Identify which cell holds the provided text, then report its (x, y) central coordinate. 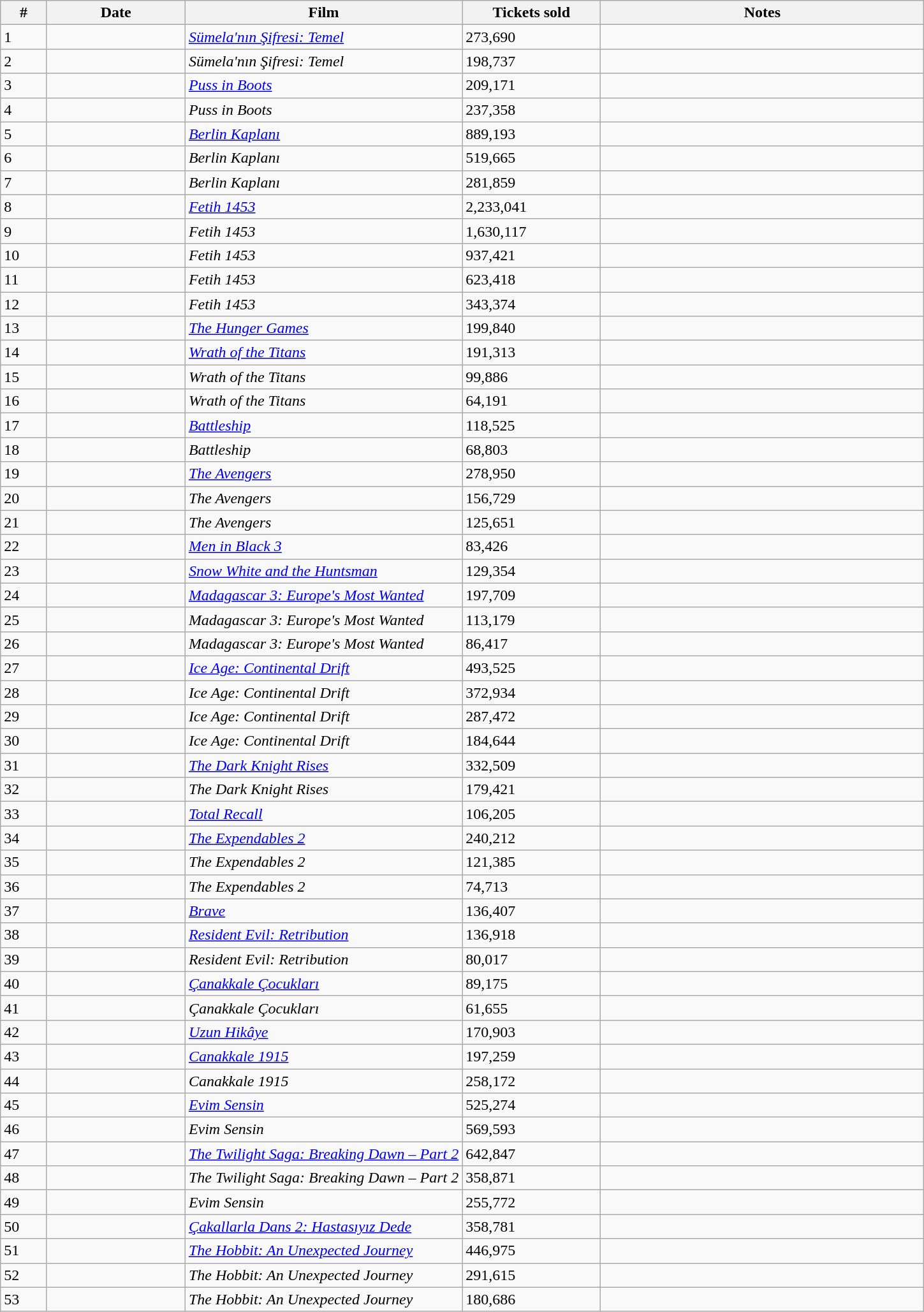
89,175 (532, 984)
3 (24, 85)
49 (24, 1202)
27 (24, 668)
623,418 (532, 279)
35 (24, 862)
156,729 (532, 498)
53 (24, 1299)
21 (24, 522)
2,233,041 (532, 207)
14 (24, 353)
13 (24, 328)
Notes (763, 13)
10 (24, 255)
74,713 (532, 887)
40 (24, 984)
2 (24, 61)
1,630,117 (532, 231)
197,709 (532, 595)
83,426 (532, 547)
42 (24, 1032)
# (24, 13)
24 (24, 595)
8 (24, 207)
46 (24, 1130)
106,205 (532, 814)
179,421 (532, 790)
258,172 (532, 1081)
291,615 (532, 1275)
32 (24, 790)
343,374 (532, 304)
1 (24, 37)
199,840 (532, 328)
4 (24, 110)
19 (24, 474)
209,171 (532, 85)
43 (24, 1056)
23 (24, 571)
36 (24, 887)
15 (24, 377)
937,421 (532, 255)
12 (24, 304)
237,358 (532, 110)
37 (24, 911)
11 (24, 279)
99,886 (532, 377)
20 (24, 498)
45 (24, 1105)
118,525 (532, 425)
278,950 (532, 474)
9 (24, 231)
136,918 (532, 935)
34 (24, 838)
358,871 (532, 1178)
48 (24, 1178)
332,509 (532, 765)
569,593 (532, 1130)
170,903 (532, 1032)
5 (24, 134)
255,772 (532, 1202)
493,525 (532, 668)
240,212 (532, 838)
198,737 (532, 61)
6 (24, 158)
64,191 (532, 401)
Tickets sold (532, 13)
129,354 (532, 571)
86,417 (532, 644)
Brave (323, 911)
Uzun Hikâye (323, 1032)
29 (24, 717)
41 (24, 1008)
281,859 (532, 182)
30 (24, 741)
Çakallarla Dans 2: Hastasıyız Dede (323, 1227)
52 (24, 1275)
28 (24, 692)
44 (24, 1081)
446,975 (532, 1251)
125,651 (532, 522)
372,934 (532, 692)
18 (24, 450)
273,690 (532, 37)
136,407 (532, 911)
31 (24, 765)
197,259 (532, 1056)
180,686 (532, 1299)
17 (24, 425)
121,385 (532, 862)
80,017 (532, 959)
50 (24, 1227)
Total Recall (323, 814)
51 (24, 1251)
16 (24, 401)
Date (116, 13)
358,781 (532, 1227)
33 (24, 814)
Men in Black 3 (323, 547)
47 (24, 1154)
889,193 (532, 134)
22 (24, 547)
61,655 (532, 1008)
25 (24, 619)
7 (24, 182)
519,665 (532, 158)
113,179 (532, 619)
26 (24, 644)
Snow White and the Huntsman (323, 571)
525,274 (532, 1105)
287,472 (532, 717)
191,313 (532, 353)
The Hunger Games (323, 328)
184,644 (532, 741)
68,803 (532, 450)
642,847 (532, 1154)
38 (24, 935)
39 (24, 959)
Film (323, 13)
